Return the [x, y] coordinate for the center point of the cell that contains the specified text.  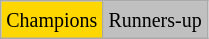
Champions [52, 20]
Runners-up [155, 20]
